For the text-containing cell, return its midpoint in (X, Y) coordinate format. 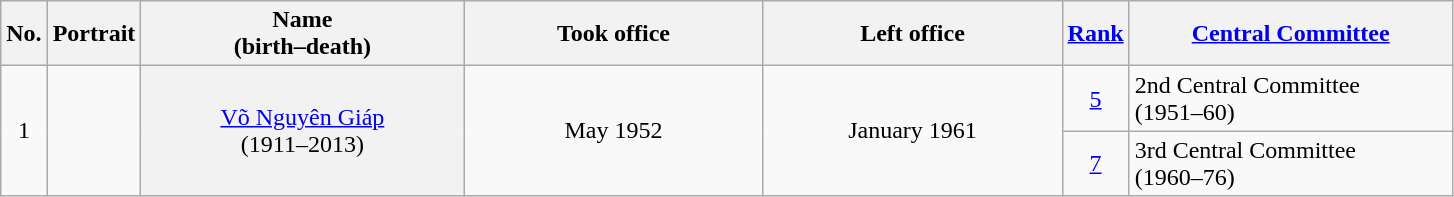
Rank (1096, 34)
Took office (614, 34)
5 (1096, 98)
7 (1096, 164)
Portrait (94, 34)
January 1961 (912, 131)
May 1952 (614, 131)
No. (24, 34)
2nd Central Committee(1951–60) (1290, 98)
3rd Central Committee(1960–76) (1290, 164)
Name(birth–death) (302, 34)
Central Committee (1290, 34)
Võ Nguyên Giáp(1911–2013) (302, 131)
1 (24, 131)
Left office (912, 34)
